Output the [X, Y] coordinate of the center of the cell containing the given text.  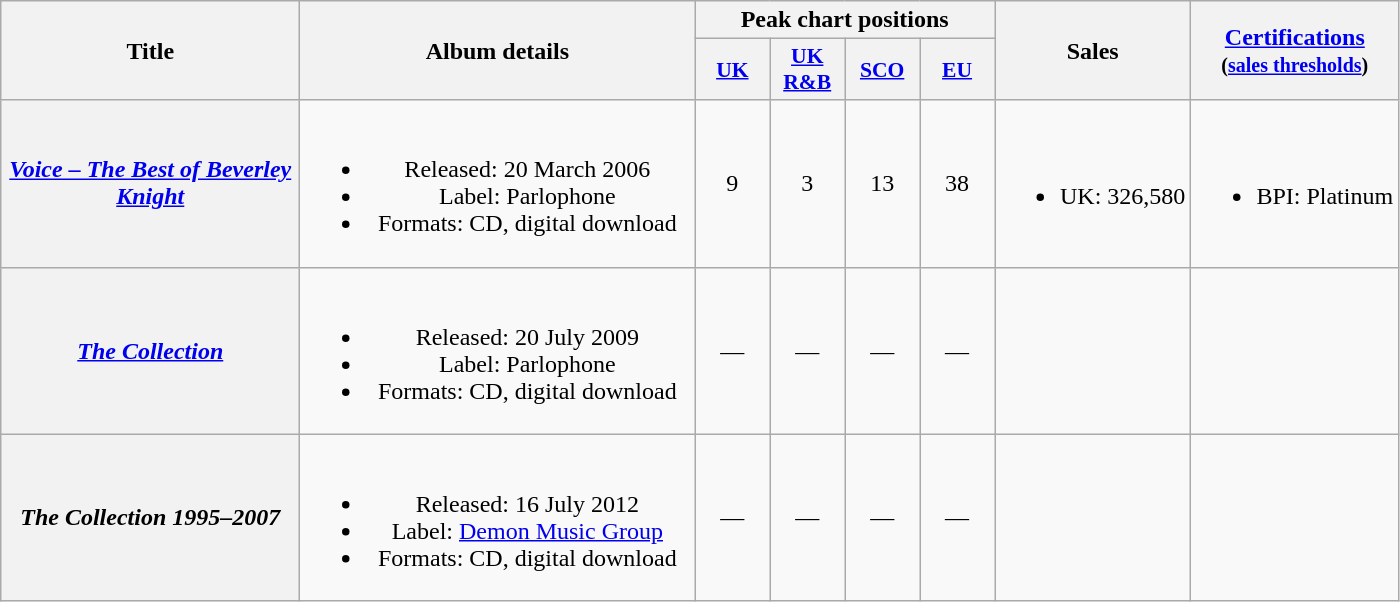
Title [150, 50]
Peak chart positions [845, 20]
Album details [498, 50]
SCO [882, 70]
Released: 20 July 2009Label: ParlophoneFormats: CD, digital download [498, 350]
Released: 16 July 2012Label: Demon Music GroupFormats: CD, digital download [498, 518]
Sales [1092, 50]
3 [808, 184]
The Collection [150, 350]
9 [732, 184]
Released: 20 March 2006Label: ParlophoneFormats: CD, digital download [498, 184]
Certifications(sales thresholds) [1295, 50]
The Collection 1995–2007 [150, 518]
38 [958, 184]
BPI: Platinum [1295, 184]
EU [958, 70]
13 [882, 184]
UK: 326,580 [1092, 184]
Voice – The Best of Beverley Knight [150, 184]
UK R&B [808, 70]
UK [732, 70]
